Capture the cell that displays the provided text and extract its (x, y) central coordinate. 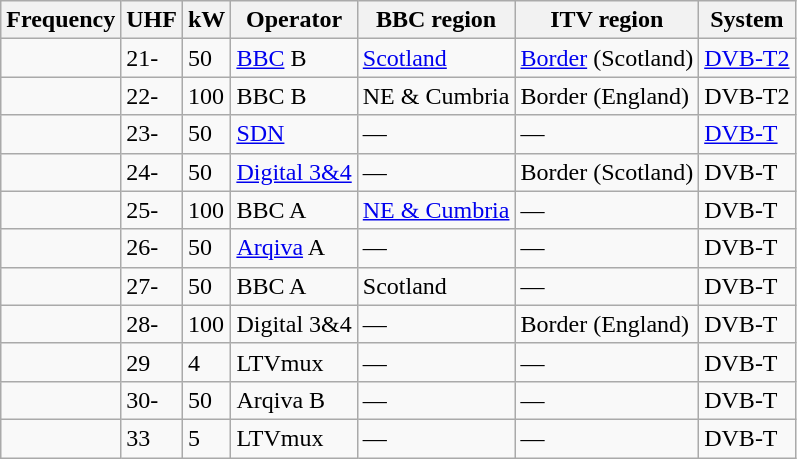
26- (152, 248)
Arqiva A (294, 248)
Operator (294, 20)
30- (152, 400)
System (747, 20)
5 (206, 438)
21- (152, 58)
28- (152, 324)
Arqiva B (294, 400)
Frequency (61, 20)
kW (206, 20)
22- (152, 96)
ITV region (607, 20)
SDN (294, 134)
23- (152, 134)
29 (152, 362)
4 (206, 362)
BBC region (436, 20)
27- (152, 286)
33 (152, 438)
25- (152, 210)
UHF (152, 20)
24- (152, 172)
